Identify which cell holds the provided text, then report its [X, Y] central coordinate. 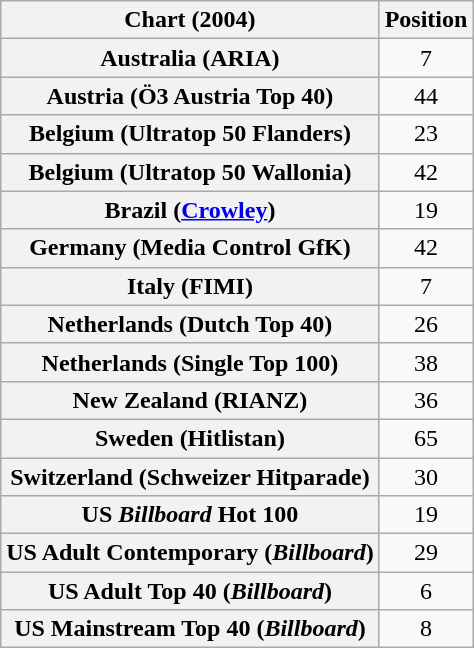
Netherlands (Dutch Top 40) [190, 324]
US Billboard Hot 100 [190, 515]
US Mainstream Top 40 (Billboard) [190, 629]
30 [426, 477]
Netherlands (Single Top 100) [190, 362]
Belgium (Ultratop 50 Wallonia) [190, 172]
Position [426, 20]
New Zealand (RIANZ) [190, 400]
Belgium (Ultratop 50 Flanders) [190, 134]
US Adult Top 40 (Billboard) [190, 591]
Switzerland (Schweizer Hitparade) [190, 477]
Australia (ARIA) [190, 58]
26 [426, 324]
23 [426, 134]
38 [426, 362]
Italy (FIMI) [190, 286]
6 [426, 591]
65 [426, 438]
44 [426, 96]
Austria (Ö3 Austria Top 40) [190, 96]
Germany (Media Control GfK) [190, 248]
Brazil (Crowley) [190, 210]
29 [426, 553]
US Adult Contemporary (Billboard) [190, 553]
8 [426, 629]
Sweden (Hitlistan) [190, 438]
36 [426, 400]
Chart (2004) [190, 20]
